Output the (x, y) coordinate of the center of the cell containing the given text.  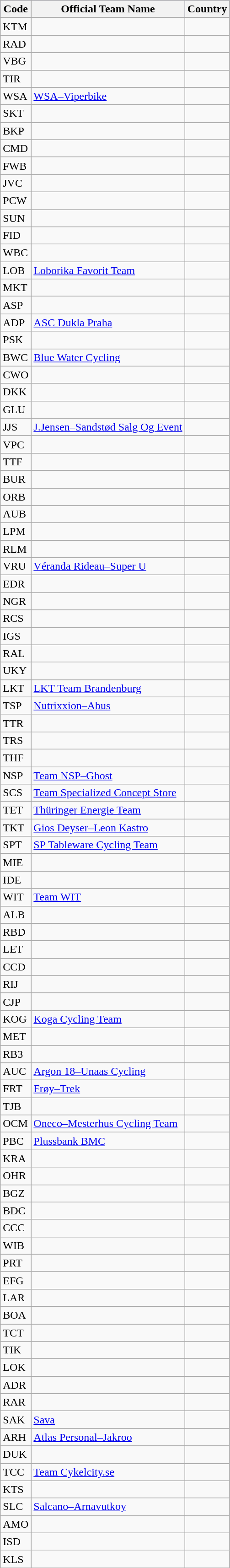
BKP (16, 131)
SKT (16, 113)
LOB (16, 270)
BUR (16, 479)
SAK (16, 1420)
Oneco–Mesterhus Cycling Team (108, 1124)
CJP (16, 1002)
AUB (16, 514)
EDR (16, 584)
ASP (16, 305)
TKT (16, 828)
SLC (16, 1507)
PCW (16, 200)
BGZ (16, 1193)
WSA (16, 96)
AMO (16, 1524)
SPT (16, 845)
VBG (16, 61)
LPM (16, 532)
KTM (16, 27)
TJB (16, 1106)
Nutrixxion–Abus (108, 706)
LET (16, 949)
RAR (16, 1402)
PBC (16, 1141)
KOG (16, 1019)
KLS (16, 1559)
LKT (16, 688)
MKT (16, 288)
EFG (16, 1280)
LKT Team Brandenburg (108, 688)
Véranda Rideau–Super U (108, 566)
TIR (16, 79)
DUK (16, 1455)
NSP (16, 776)
OCM (16, 1124)
OHR (16, 1176)
ISD (16, 1541)
TCT (16, 1333)
SCS (16, 793)
LOK (16, 1368)
LAR (16, 1298)
BWC (16, 357)
Team Specialized Concept Store (108, 793)
RAD (16, 44)
FRT (16, 1089)
JJS (16, 427)
RAL (16, 653)
TCC (16, 1472)
MET (16, 1036)
RLM (16, 549)
RBD (16, 932)
CMD (16, 148)
ORB (16, 496)
ADR (16, 1385)
UKY (16, 671)
TSP (16, 706)
CCC (16, 1228)
ADP (16, 323)
Country (207, 9)
WSA–Viperbike (108, 96)
IDE (16, 880)
VPC (16, 444)
Blue Water Cycling (108, 357)
Plussbank BMC (108, 1141)
TTF (16, 462)
Thüringer Energie Team (108, 810)
CCD (16, 967)
GLU (16, 410)
Argon 18–Unaas Cycling (108, 1072)
BDC (16, 1211)
TET (16, 810)
FWB (16, 166)
KRA (16, 1158)
KTS (16, 1489)
SP Tableware Cycling Team (108, 845)
BOA (16, 1315)
IGS (16, 636)
MIE (16, 862)
AUC (16, 1072)
Sava (108, 1420)
VRU (16, 566)
NGR (16, 601)
ARH (16, 1437)
RIJ (16, 984)
Koga Cycling Team (108, 1019)
Team NSP–Ghost (108, 776)
PRT (16, 1263)
Frøy–Trek (108, 1089)
DKK (16, 392)
Salcano–Arnavutkoy (108, 1507)
SUN (16, 218)
PSK (16, 340)
TRS (16, 740)
Atlas Personal–Jakroo (108, 1437)
THF (16, 758)
WIB (16, 1245)
ALB (16, 915)
J.Jensen–Sandstød Salg Og Event (108, 427)
FID (16, 236)
WIT (16, 897)
RB3 (16, 1054)
TTR (16, 723)
Gios Deyser–Leon Kastro (108, 828)
Loborika Favorit Team (108, 270)
JVC (16, 183)
Team WIT (108, 897)
Team Cykelcity.se (108, 1472)
WBC (16, 253)
Official Team Name (108, 9)
Code (16, 9)
CWO (16, 375)
ASC Dukla Praha (108, 323)
TIK (16, 1350)
RCS (16, 619)
